Determine the [X, Y] coordinate at the center of the cell enclosing the given text.  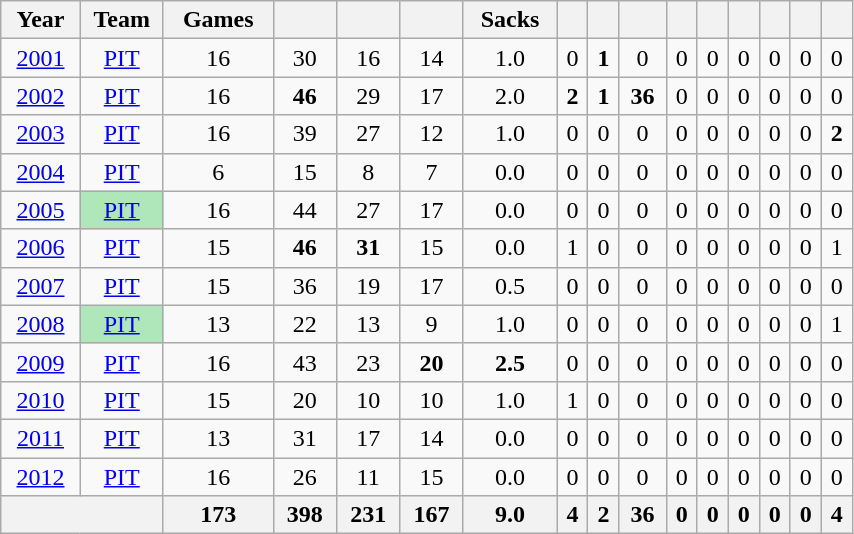
26 [304, 477]
231 [368, 515]
22 [304, 324]
29 [368, 96]
2002 [40, 96]
7 [432, 172]
44 [304, 210]
6 [218, 172]
19 [368, 286]
9.0 [510, 515]
43 [304, 362]
Team [122, 20]
12 [432, 134]
2012 [40, 477]
2008 [40, 324]
2009 [40, 362]
11 [368, 477]
2006 [40, 248]
23 [368, 362]
30 [304, 58]
2011 [40, 438]
Year [40, 20]
2005 [40, 210]
2007 [40, 286]
398 [304, 515]
173 [218, 515]
167 [432, 515]
2.5 [510, 362]
39 [304, 134]
2003 [40, 134]
Games [218, 20]
2.0 [510, 96]
Sacks [510, 20]
2010 [40, 400]
0.5 [510, 286]
8 [368, 172]
2004 [40, 172]
2001 [40, 58]
9 [432, 324]
